Determine the [x, y] coordinate at the center of the cell enclosing the given text.  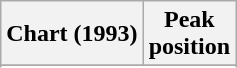
Peakposition [189, 34]
Chart (1993) [72, 34]
